Determine the (x, y) coordinate at the center of the cell enclosing the given text.  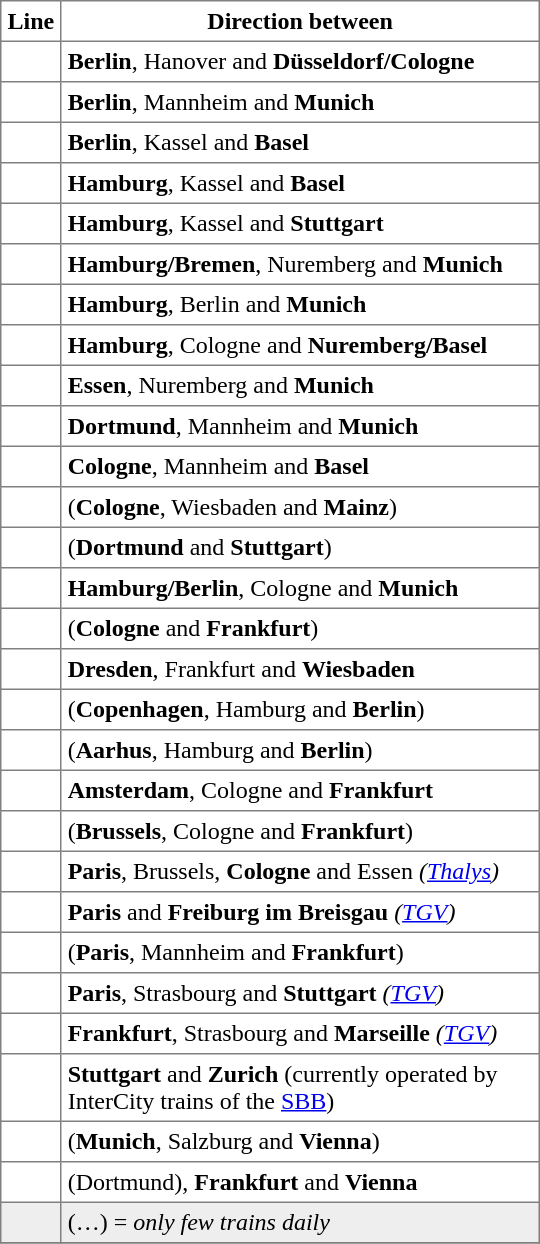
Hamburg/Berlin, Cologne and Munich (300, 588)
Berlin, Mannheim and Munich (300, 102)
Dresden, Frankfurt and Wiesbaden (300, 669)
(Dortmund and Stuttgart) (300, 547)
Line (31, 21)
Paris and Freiburg im Breisgau (TGV) (300, 912)
Cologne, Mannheim and Basel (300, 466)
(Cologne and Frankfurt) (300, 628)
(Dortmund), Frankfurt and Vienna (300, 1182)
Hamburg, Cologne and Nuremberg/Basel (300, 345)
Hamburg, Berlin and Munich (300, 304)
Berlin, Kassel and Basel (300, 142)
Hamburg, Kassel and Basel (300, 183)
Stuttgart and Zurich (currently operated by InterCity trains of the SBB) (300, 1088)
Essen, Nuremberg and Munich (300, 385)
(Cologne, Wiesbaden and Mainz) (300, 507)
Paris, Brussels, Cologne and Essen (Thalys) (300, 871)
Direction between (300, 21)
Hamburg, Kassel and Stuttgart (300, 223)
(Paris, Mannheim and Frankfurt) (300, 952)
Hamburg/Bremen, Nuremberg and Munich (300, 264)
Paris, Strasbourg and Stuttgart (TGV) (300, 993)
Frankfurt, Strasbourg and Marseille (TGV) (300, 1033)
(Copenhagen, Hamburg and Berlin) (300, 709)
(Aarhus, Hamburg and Berlin) (300, 750)
Amsterdam, Cologne and Frankfurt (300, 790)
Berlin, Hanover and Düsseldorf/Cologne (300, 61)
(Munich, Salzburg and Vienna) (300, 1141)
(Brussels, Cologne and Frankfurt) (300, 831)
Dortmund, Mannheim and Munich (300, 426)
(…) = only few trains daily (300, 1222)
